Output the [x, y] coordinate of the center of the cell containing the given text.  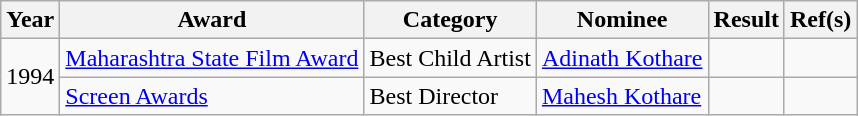
Year [30, 20]
Adinath Kothare [622, 58]
Best Child Artist [450, 58]
Award [212, 20]
Mahesh Kothare [622, 96]
Result [746, 20]
Category [450, 20]
Ref(s) [820, 20]
1994 [30, 77]
Screen Awards [212, 96]
Nominee [622, 20]
Best Director [450, 96]
Maharashtra State Film Award [212, 58]
